Determine the (X, Y) coordinate at the center of the cell enclosing the given text.  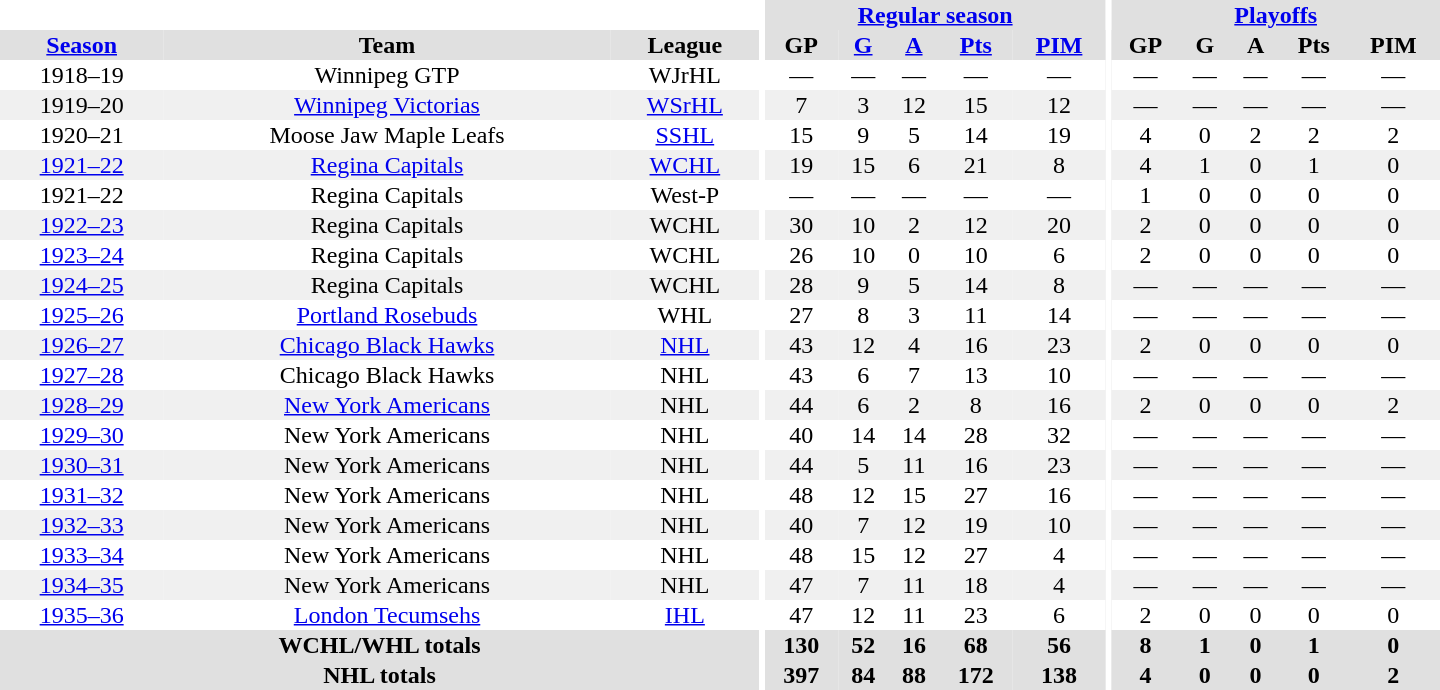
1927–28 (82, 375)
30 (802, 225)
1925–26 (82, 315)
1932–33 (82, 525)
18 (976, 585)
68 (976, 645)
1922–23 (82, 225)
WCHL/WHL totals (380, 645)
138 (1058, 675)
21 (976, 165)
Winnipeg Victorias (386, 105)
Winnipeg GTP (386, 75)
1918–19 (82, 75)
Playoffs (1276, 15)
SSHL (685, 135)
172 (976, 675)
IHL (685, 615)
397 (802, 675)
1920–21 (82, 135)
26 (802, 255)
Moose Jaw Maple Leafs (386, 135)
20 (1058, 225)
32 (1058, 435)
WSrHL (685, 105)
1924–25 (82, 285)
13 (976, 375)
1930–31 (82, 465)
Season (82, 45)
1935–36 (82, 615)
Team (386, 45)
84 (864, 675)
WJrHL (685, 75)
88 (914, 675)
1931–32 (82, 495)
1919–20 (82, 105)
NHL totals (380, 675)
56 (1058, 645)
Regular season (936, 15)
1928–29 (82, 405)
Portland Rosebuds (386, 315)
130 (802, 645)
52 (864, 645)
1923–24 (82, 255)
1926–27 (82, 345)
League (685, 45)
London Tecumsehs (386, 615)
1933–34 (82, 555)
West-P (685, 195)
WHL (685, 315)
1934–35 (82, 585)
1929–30 (82, 435)
